Detect which cell encompasses the target text, then output its [X, Y] center coordinate. 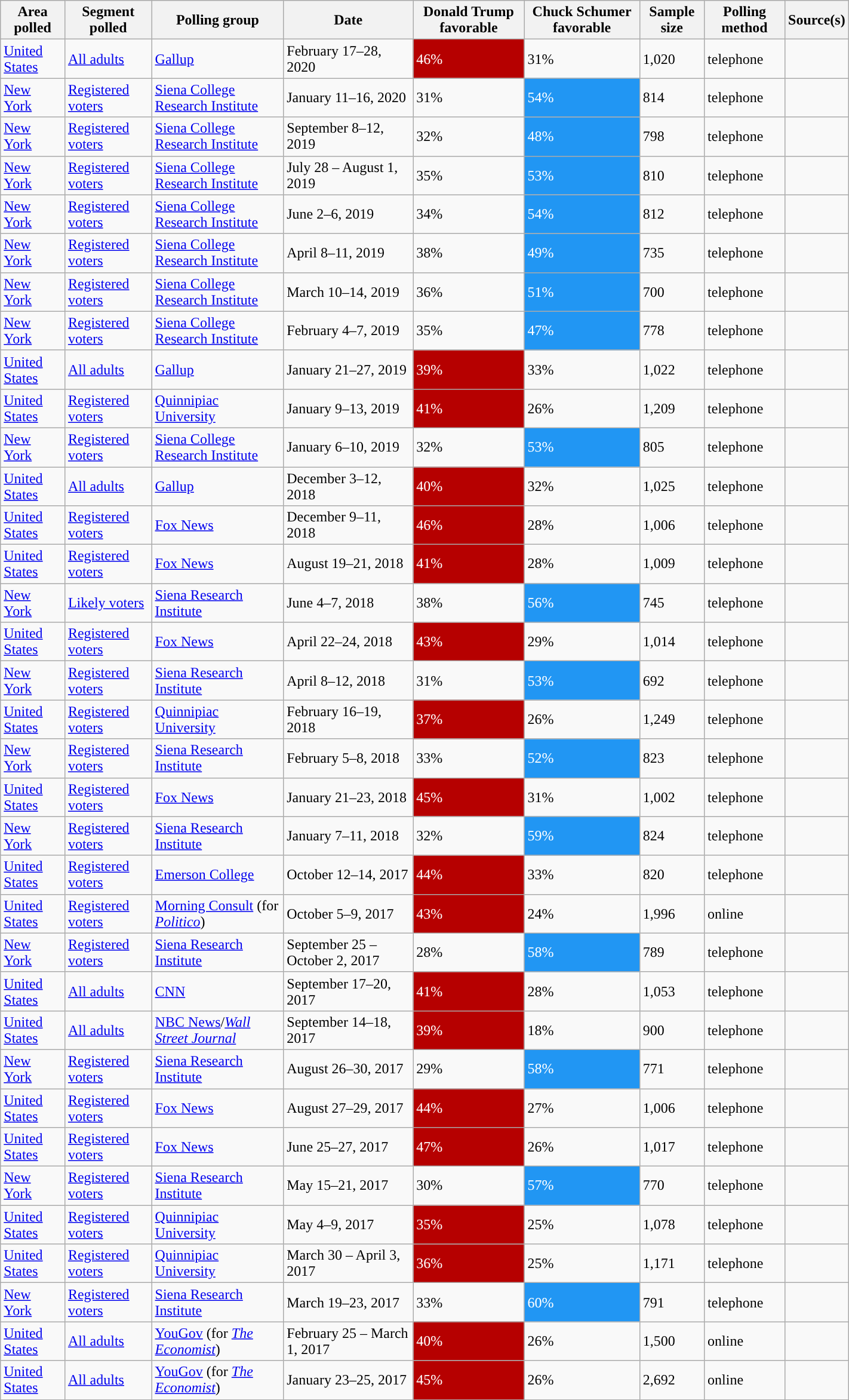
24% [582, 914]
Source(s) [817, 20]
770 [672, 1186]
823 [672, 759]
February 5–8, 2018 [349, 759]
June 2–6, 2019 [349, 214]
February 25 – March 1, 2017 [349, 1341]
May 4–9, 2017 [349, 1224]
700 [672, 291]
778 [672, 331]
30% [469, 1186]
January 21–27, 2019 [349, 369]
1,002 [672, 797]
September 25 – October 2, 2017 [349, 952]
NBC News/Wall Street Journal [217, 1030]
37% [469, 719]
January 23–25, 2017 [349, 1380]
September 14–18, 2017 [349, 1030]
June 25–27, 2017 [349, 1147]
771 [672, 1069]
March 10–14, 2019 [349, 291]
September 17–20, 2017 [349, 991]
Area polled [33, 20]
September 8–12, 2019 [349, 136]
1,078 [672, 1224]
May 15–21, 2017 [349, 1186]
January 9–13, 2019 [349, 409]
Date [349, 20]
February 16–19, 2018 [349, 719]
January 7–11, 2018 [349, 836]
1,025 [672, 486]
August 26–30, 2017 [349, 1069]
Likely voters [108, 603]
Segment polled [108, 20]
824 [672, 836]
October 5–9, 2017 [349, 914]
March 19–23, 2017 [349, 1302]
1,500 [672, 1341]
April 8–11, 2019 [349, 253]
791 [672, 1302]
735 [672, 253]
18% [582, 1030]
December 3–12, 2018 [349, 486]
59% [582, 836]
Polling group [217, 20]
August 27–29, 2017 [349, 1107]
July 28 – August 1, 2019 [349, 176]
1,020 [672, 59]
1,014 [672, 641]
51% [582, 291]
December 9–11, 2018 [349, 526]
52% [582, 759]
February 17–28, 2020 [349, 59]
April 22–24, 2018 [349, 641]
Polling method [745, 20]
March 30 – April 3, 2017 [349, 1264]
34% [469, 214]
900 [672, 1030]
56% [582, 603]
57% [582, 1186]
1,996 [672, 914]
February 4–7, 2019 [349, 331]
798 [672, 136]
60% [582, 1302]
1,249 [672, 719]
812 [672, 214]
January 21–23, 2018 [349, 797]
June 4–7, 2018 [349, 603]
814 [672, 98]
January 6–10, 2019 [349, 447]
CNN [217, 991]
820 [672, 874]
Emerson College [217, 874]
2,692 [672, 1380]
Sample size [672, 20]
October 12–14, 2017 [349, 874]
805 [672, 447]
1,171 [672, 1264]
789 [672, 952]
Donald Trump favorable [469, 20]
745 [672, 603]
1,017 [672, 1147]
810 [672, 176]
Chuck Schumer favorable [582, 20]
1,209 [672, 409]
49% [582, 253]
48% [582, 136]
August 19–21, 2018 [349, 564]
Morning Consult (for Politico) [217, 914]
1,053 [672, 991]
27% [582, 1107]
692 [672, 681]
1,022 [672, 369]
January 11–16, 2020 [349, 98]
April 8–12, 2018 [349, 681]
1,009 [672, 564]
